Locate the cell with the specified text and output its [x, y] center coordinate. 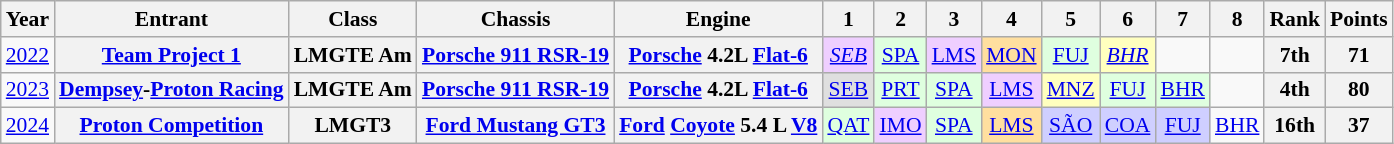
SÃO [1071, 126]
Points [1359, 19]
16th [1294, 126]
2022 [28, 55]
71 [1359, 55]
Ford Mustang GT3 [516, 126]
7 [1182, 19]
2 [900, 19]
1 [848, 19]
Class [353, 19]
Year [28, 19]
LMGT3 [353, 126]
MON [1012, 55]
5 [1071, 19]
Rank [1294, 19]
37 [1359, 126]
PRT [900, 90]
Entrant [172, 19]
2023 [28, 90]
6 [1128, 19]
2024 [28, 126]
7th [1294, 55]
8 [1238, 19]
Proton Competition [172, 126]
Dempsey-Proton Racing [172, 90]
Ford Coyote 5.4 L V8 [718, 126]
80 [1359, 90]
COA [1128, 126]
Team Project 1 [172, 55]
3 [954, 19]
MNZ [1071, 90]
4th [1294, 90]
QAT [848, 126]
4 [1012, 19]
Chassis [516, 19]
IMO [900, 126]
Engine [718, 19]
